Locate the cell with the specified text and output its (X, Y) center coordinate. 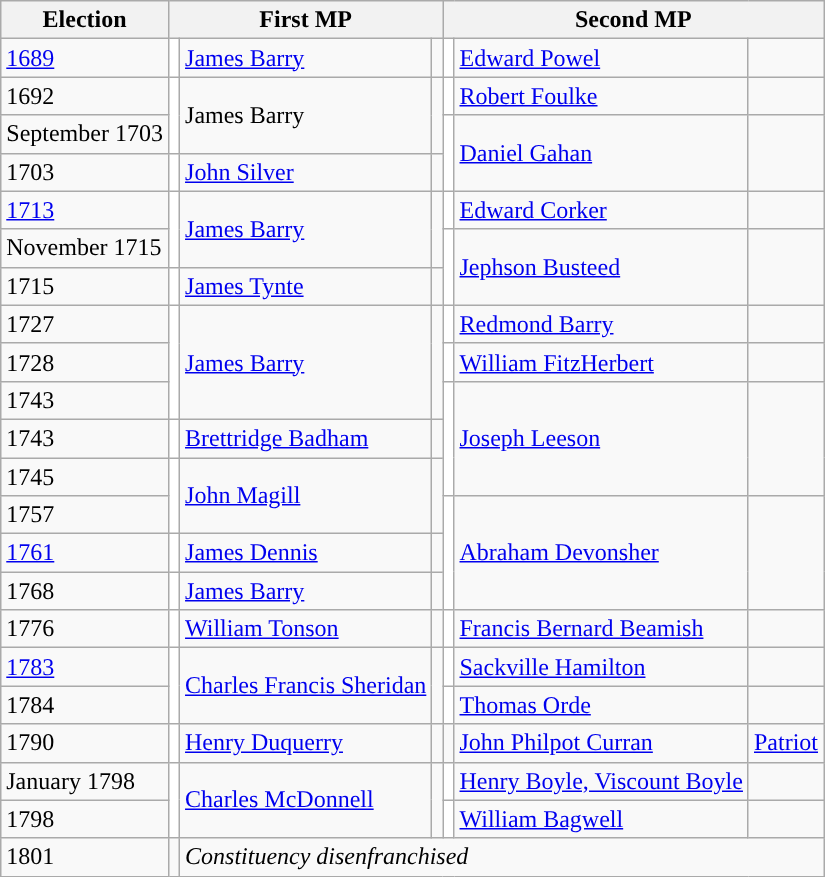
1790 (85, 743)
Edward Powel (601, 58)
1801 (85, 857)
Constituency disenfranchised (502, 857)
Charles Francis Sheridan (306, 686)
1783 (85, 667)
January 1798 (85, 781)
September 1703 (85, 134)
November 1715 (85, 248)
Henry Boyle, Viscount Boyle (601, 781)
Brettridge Badham (306, 438)
1713 (85, 210)
John Philpot Curran (601, 743)
Abraham Devonsher (601, 553)
1692 (85, 96)
Second MP (634, 20)
Redmond Barry (601, 324)
William FitzHerbert (601, 362)
Robert Foulke (601, 96)
Jephson Busteed (601, 267)
1768 (85, 591)
1784 (85, 705)
Henry Duquerry (306, 743)
Joseph Leeson (601, 438)
Sackville Hamilton (601, 667)
1745 (85, 477)
John Silver (306, 172)
John Magill (306, 496)
William Tonson (306, 629)
1689 (85, 58)
Patriot (786, 743)
Daniel Gahan (601, 153)
William Bagwell (601, 819)
Election (85, 20)
1776 (85, 629)
Francis Bernard Beamish (601, 629)
1761 (85, 553)
1727 (85, 324)
Edward Corker (601, 210)
1715 (85, 286)
1798 (85, 819)
1703 (85, 172)
1728 (85, 362)
James Tynte (306, 286)
Charles McDonnell (306, 800)
James Dennis (306, 553)
First MP (305, 20)
1757 (85, 515)
Thomas Orde (601, 705)
